Find where the given text appears and provide that cell's center as [x, y] coordinate. 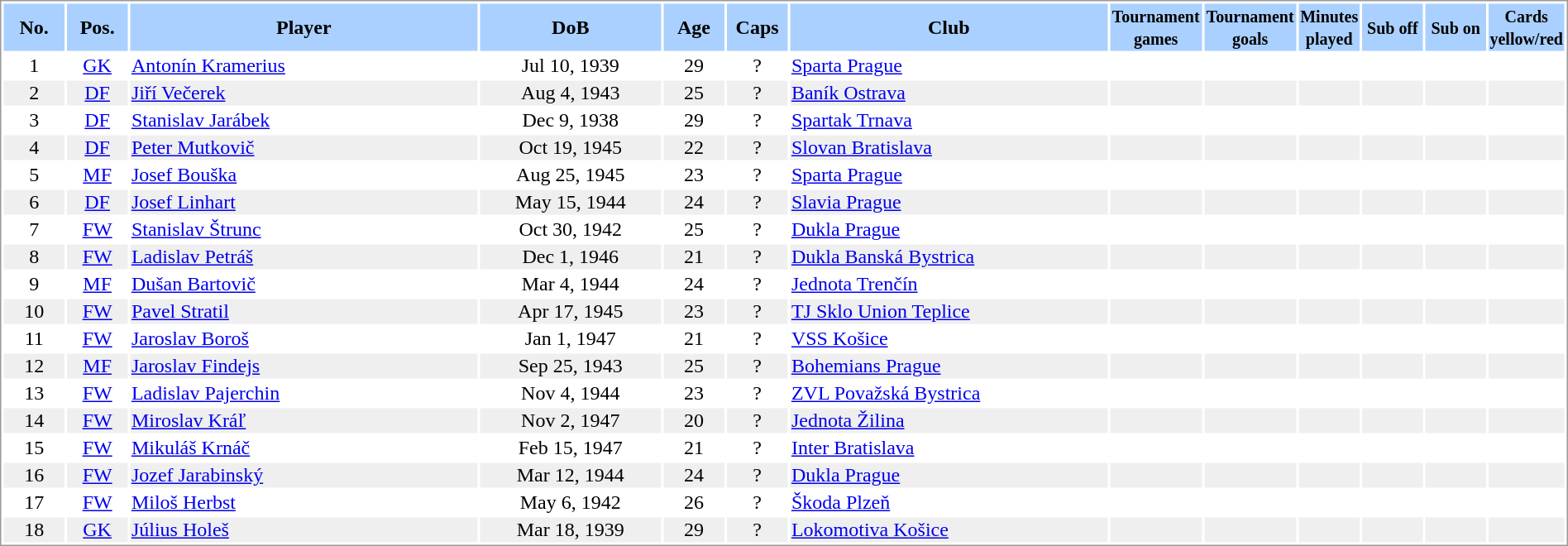
Jednota Trenčín [949, 284]
Mar 12, 1944 [571, 476]
Dec 1, 1946 [571, 257]
Stanislav Štrunc [304, 229]
Mikuláš Krnáč [304, 448]
Baník Ostrava [949, 93]
Sep 25, 1943 [571, 366]
Mar 4, 1944 [571, 284]
Stanislav Jarábek [304, 120]
VSS Košice [949, 338]
Oct 30, 1942 [571, 229]
15 [33, 448]
26 [693, 502]
Minutesplayed [1329, 26]
22 [693, 148]
6 [33, 203]
Mar 18, 1939 [571, 530]
Tournamentgoals [1250, 26]
Pos. [98, 26]
Škoda Plzeň [949, 502]
Peter Mutkovič [304, 148]
Cardsyellow/red [1527, 26]
Josef Linhart [304, 203]
Jul 10, 1939 [571, 65]
10 [33, 312]
Sub on [1456, 26]
Dušan Bartovič [304, 284]
Caps [758, 26]
Tournamentgames [1156, 26]
Feb 15, 1947 [571, 448]
Miroslav Kráľ [304, 421]
Inter Bratislava [949, 448]
Slovan Bratislava [949, 148]
Aug 25, 1945 [571, 175]
8 [33, 257]
7 [33, 229]
Ladislav Pajerchin [304, 393]
14 [33, 421]
3 [33, 120]
16 [33, 476]
Dukla Banská Bystrica [949, 257]
ZVL Považská Bystrica [949, 393]
4 [33, 148]
Jiří Večerek [304, 93]
2 [33, 93]
No. [33, 26]
20 [693, 421]
17 [33, 502]
Július Holeš [304, 530]
Josef Bouška [304, 175]
DoB [571, 26]
Player [304, 26]
12 [33, 366]
Lokomotiva Košice [949, 530]
Aug 4, 1943 [571, 93]
Slavia Prague [949, 203]
Ladislav Petráš [304, 257]
Nov 2, 1947 [571, 421]
Club [949, 26]
Pavel Stratil [304, 312]
Nov 4, 1944 [571, 393]
Dec 9, 1938 [571, 120]
Age [693, 26]
May 15, 1944 [571, 203]
Miloš Herbst [304, 502]
Jaroslav Boroš [304, 338]
1 [33, 65]
Bohemians Prague [949, 366]
Antonín Kramerius [304, 65]
9 [33, 284]
Apr 17, 1945 [571, 312]
Spartak Trnava [949, 120]
Sub off [1393, 26]
Oct 19, 1945 [571, 148]
Jednota Žilina [949, 421]
Jozef Jarabinský [304, 476]
Jan 1, 1947 [571, 338]
TJ Sklo Union Teplice [949, 312]
13 [33, 393]
5 [33, 175]
18 [33, 530]
Jaroslav Findejs [304, 366]
11 [33, 338]
May 6, 1942 [571, 502]
